Return (x, y) of the center of cell containing provided text 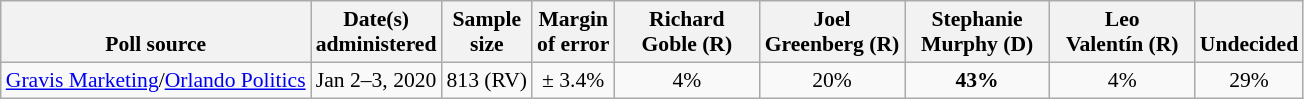
Date(s)administered (376, 32)
Jan 2–3, 2020 (376, 80)
StephanieMurphy (D) (978, 32)
Marginof error (573, 32)
20% (832, 80)
Poll source (156, 32)
JoelGreenberg (R) (832, 32)
29% (1249, 80)
Samplesize (488, 32)
RichardGoble (R) (686, 32)
813 (RV) (488, 80)
Gravis Marketing/Orlando Politics (156, 80)
Undecided (1249, 32)
± 3.4% (573, 80)
43% (978, 80)
LeoValentín (R) (1122, 32)
